Search for the cell housing the specified text and yield its [X, Y] center coordinate. 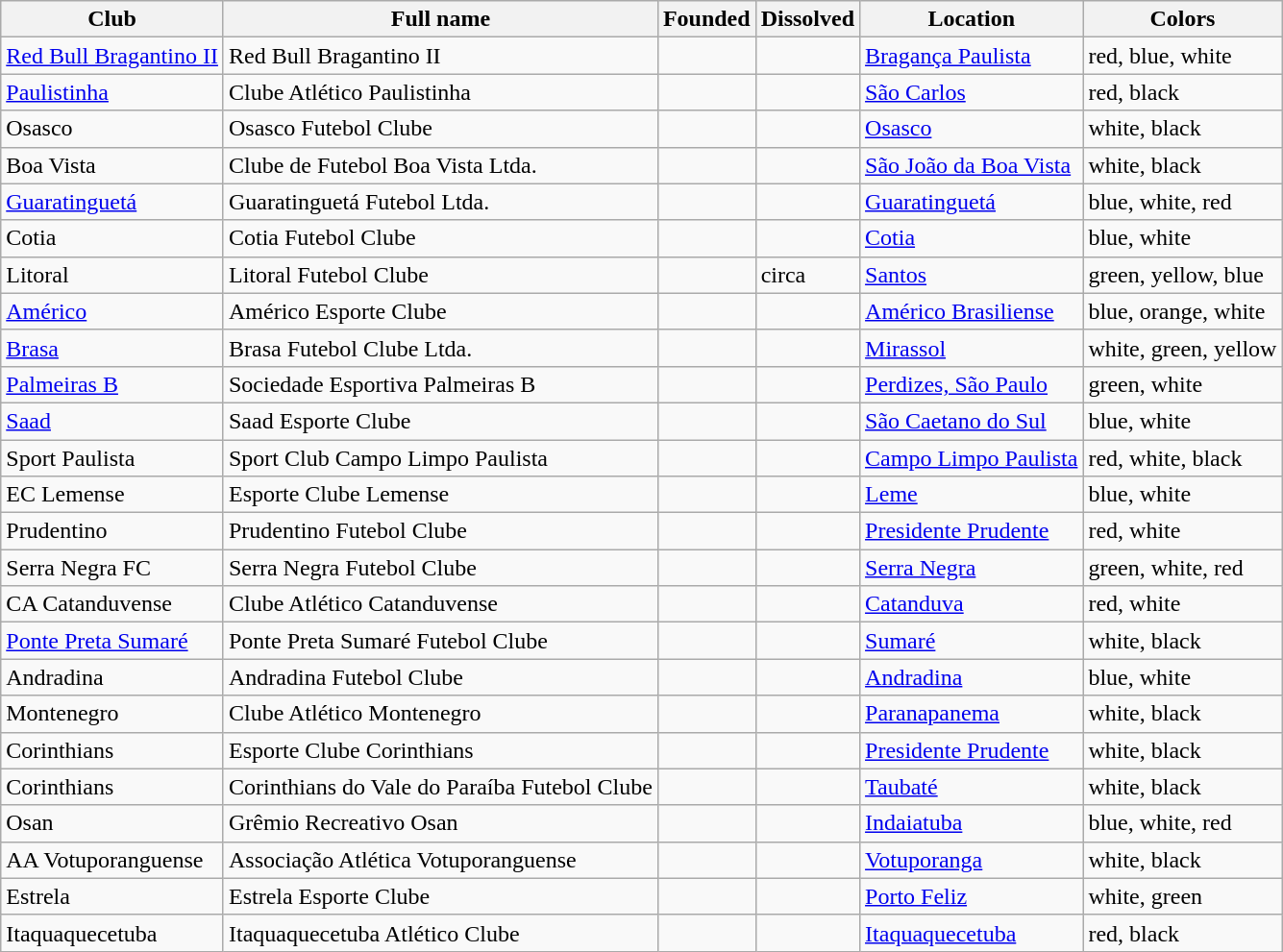
Osan [112, 823]
Full name [440, 19]
Campo Limpo Paulista [972, 458]
Esporte Clube Lemense [440, 495]
Brasa [112, 348]
Associação Atlética Votuporanguense [440, 860]
São João da Boa Vista [972, 165]
circa [807, 275]
Leme [972, 495]
Brasa Futebol Clube Ltda. [440, 348]
Clube Atlético Montenegro [440, 714]
Osasco Futebol Clube [440, 129]
Santos [972, 275]
Américo [112, 311]
Taubaté [972, 787]
Sociedade Esportiva Palmeiras B [440, 384]
Sumaré [972, 641]
Mirassol [972, 348]
Américo Brasiliense [972, 311]
Paranapanema [972, 714]
Esporte Clube Corinthians [440, 750]
Corinthians do Vale do Paraíba Futebol Clube [440, 787]
AA Votuporanguense [112, 860]
Serra Negra FC [112, 568]
Saad Esporte Clube [440, 421]
Itaquaquecetuba Atlético Clube [440, 933]
Catanduva [972, 604]
Paulistinha [112, 92]
Clube Atlético Catanduvense [440, 604]
red, white, black [1182, 458]
Estrela Esporte Clube [440, 896]
Cotia Futebol Clube [440, 238]
Américo Esporte Clube [440, 311]
Colors [1182, 19]
Location [972, 19]
Indaiatuba [972, 823]
Club [112, 19]
Guaratinguetá Futebol Ltda. [440, 202]
Palmeiras B [112, 384]
Clube Atlético Paulistinha [440, 92]
Litoral [112, 275]
Boa Vista [112, 165]
green, yellow, blue [1182, 275]
Serra Negra Futebol Clube [440, 568]
red, blue, white [1182, 56]
Sport Club Campo Limpo Paulista [440, 458]
Prudentino Futebol Clube [440, 531]
Litoral Futebol Clube [440, 275]
Grêmio Recreativo Osan [440, 823]
white, green, yellow [1182, 348]
São Caetano do Sul [972, 421]
Founded [706, 19]
Votuporanga [972, 860]
Montenegro [112, 714]
CA Catanduvense [112, 604]
green, white [1182, 384]
Porto Feliz [972, 896]
Serra Negra [972, 568]
Ponte Preta Sumaré [112, 641]
Perdizes, São Paulo [972, 384]
EC Lemense [112, 495]
white, green [1182, 896]
São Carlos [972, 92]
Andradina Futebol Clube [440, 677]
Ponte Preta Sumaré Futebol Clube [440, 641]
Sport Paulista [112, 458]
Dissolved [807, 19]
Saad [112, 421]
Prudentino [112, 531]
blue, orange, white [1182, 311]
Estrela [112, 896]
green, white, red [1182, 568]
Clube de Futebol Boa Vista Ltda. [440, 165]
Bragança Paulista [972, 56]
